Extract the [X, Y] coordinate from the center of the cell holding the provided text.  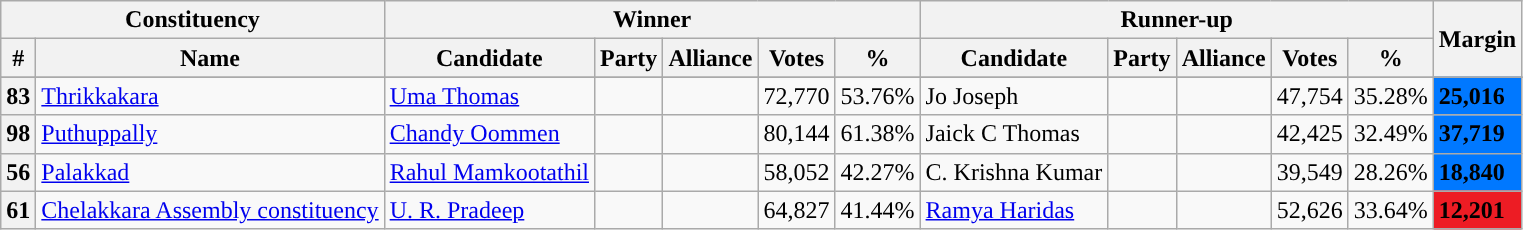
39,549 [1310, 172]
Jo Joseph [1014, 96]
47,754 [1310, 96]
Puthuppally [210, 134]
83 [18, 96]
61.38% [878, 134]
Palakkad [210, 172]
42,425 [1310, 134]
64,827 [796, 210]
28.26% [1390, 172]
C. Krishna Kumar [1014, 172]
41.44% [878, 210]
32.49% [1390, 134]
Runner-up [1176, 20]
Margin [1477, 39]
Name [210, 58]
Chandy Oommen [489, 134]
35.28% [1390, 96]
56 [18, 172]
Chelakkara Assembly constituency [210, 210]
Jaick C Thomas [1014, 134]
Thrikkakara [210, 96]
12,201 [1477, 210]
Winner [652, 20]
52,626 [1310, 210]
98 [18, 134]
U. R. Pradeep [489, 210]
Ramya Haridas [1014, 210]
Uma Thomas [489, 96]
80,144 [796, 134]
Rahul Mamkootathil [489, 172]
61 [18, 210]
25,016 [1477, 96]
53.76% [878, 96]
33.64% [1390, 210]
18,840 [1477, 172]
Constituency [192, 20]
42.27% [878, 172]
58,052 [796, 172]
72,770 [796, 96]
# [18, 58]
37,719 [1477, 134]
